Find where the given text appears and provide that cell's center as [X, Y] coordinate. 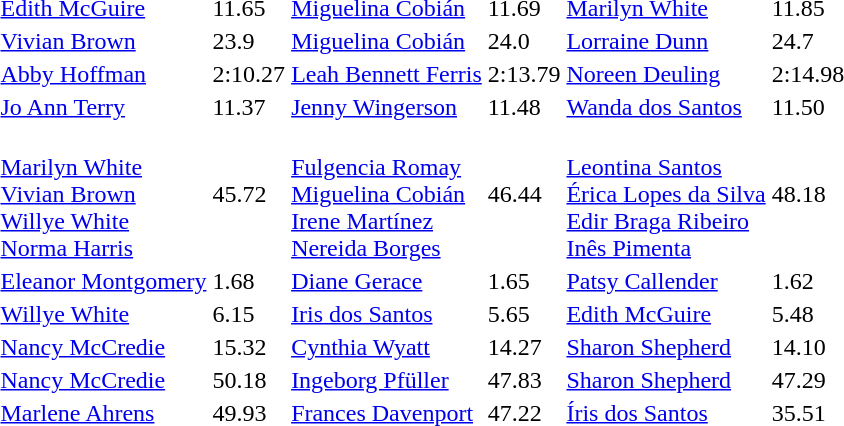
Jenny Wingerson [387, 107]
Fulgencia RomayMiguelina CobiánIrene MartínezNereida Borges [387, 194]
Leah Bennett Ferris [387, 74]
Miguelina Cobián [387, 41]
11.37 [249, 107]
1.65 [524, 281]
11.48 [524, 107]
46.44 [524, 194]
45.72 [249, 194]
2:13.79 [524, 74]
15.32 [249, 347]
47.83 [524, 380]
Diane Gerace [387, 281]
5.65 [524, 314]
Iris dos Santos [387, 314]
Patsy Callender [666, 281]
Leontina SantosÉrica Lopes da SilvaEdir Braga RibeiroInês Pimenta [666, 194]
2:10.27 [249, 74]
6.15 [249, 314]
14.27 [524, 347]
Wanda dos Santos [666, 107]
Noreen Deuling [666, 74]
23.9 [249, 41]
Edith McGuire [666, 314]
24.0 [524, 41]
1.68 [249, 281]
50.18 [249, 380]
Cynthia Wyatt [387, 347]
Lorraine Dunn [666, 41]
Ingeborg Pfüller [387, 380]
